Identify which cell holds the provided text, then report its [X, Y] central coordinate. 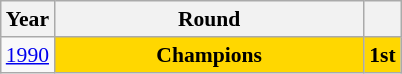
Champions [209, 55]
Round [209, 19]
Year [28, 19]
1990 [28, 55]
1st [382, 55]
